Extract the (x, y) coordinate from the center of the cell holding the provided text.  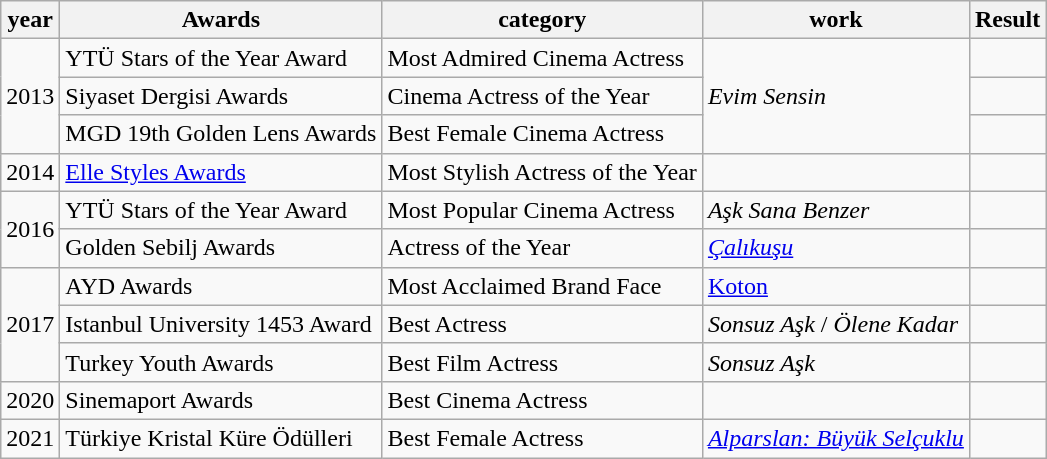
Sonsuz Aşk / Ölene Kadar (836, 324)
Siyaset Dergisi Awards (221, 96)
2013 (30, 96)
Sinemaport Awards (221, 400)
Most Popular Cinema Actress (542, 210)
Sonsuz Aşk (836, 362)
Actress of the Year (542, 248)
2017 (30, 324)
AYD Awards (221, 286)
category (542, 20)
Best Actress (542, 324)
Istanbul University 1453 Award (221, 324)
2014 (30, 172)
2021 (30, 438)
Best Female Actress (542, 438)
2016 (30, 229)
Most Admired Cinema Actress (542, 58)
work (836, 20)
MGD 19th Golden Lens Awards (221, 134)
Çalıkuşu (836, 248)
Türkiye Kristal Küre Ödülleri (221, 438)
Cinema Actress of the Year (542, 96)
Koton (836, 286)
Golden Sebilj Awards (221, 248)
Evim Sensin (836, 96)
Best Cinema Actress (542, 400)
Turkey Youth Awards (221, 362)
Alparslan: Büyük Selçuklu (836, 438)
Result (1007, 20)
Elle Styles Awards (221, 172)
Most Stylish Actress of the Year (542, 172)
Aşk Sana Benzer (836, 210)
Best Film Actress (542, 362)
Most Acclaimed Brand Face (542, 286)
Awards (221, 20)
2020 (30, 400)
Best Female Cinema Actress (542, 134)
year (30, 20)
